Pinpoint the cell where the given text exists, returning its [x, y] midpoint coordinate. 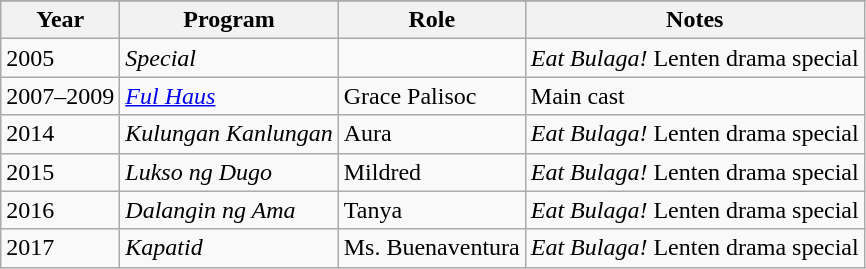
Year [60, 20]
Grace Palisoc [432, 96]
Dalangin ng Ama [229, 210]
Program [229, 20]
Main cast [694, 96]
Kulungan Kanlungan [229, 134]
2015 [60, 172]
2017 [60, 248]
Special [229, 58]
2005 [60, 58]
2007–2009 [60, 96]
Tanya [432, 210]
Kapatid [229, 248]
Role [432, 20]
2016 [60, 210]
Notes [694, 20]
Mildred [432, 172]
2014 [60, 134]
Aura [432, 134]
Ful Haus [229, 96]
Ms. Buenaventura [432, 248]
Lukso ng Dugo [229, 172]
